Search for the cell housing the specified text and yield its (X, Y) center coordinate. 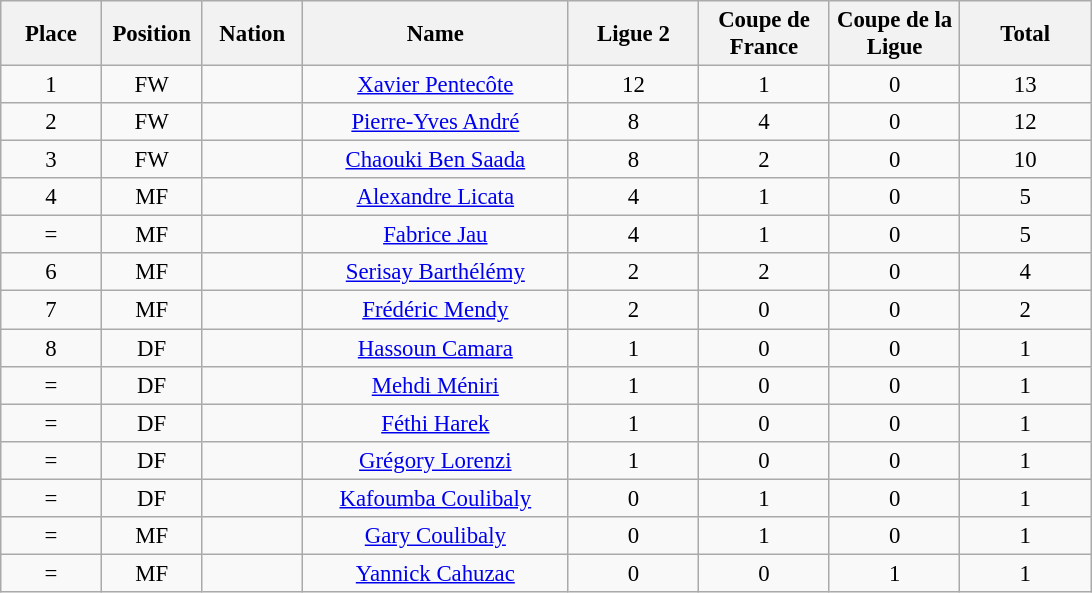
Chaouki Ben Saada (436, 160)
Pierre-Yves André (436, 122)
7 (52, 310)
Position (152, 34)
Hassoun Camara (436, 348)
Coupe de France (764, 34)
Féthi Harek (436, 423)
Name (436, 34)
Coupe de la Ligue (894, 34)
10 (1026, 160)
Kafoumba Coulibaly (436, 498)
6 (52, 273)
Gary Coulibaly (436, 536)
Yannick Cahuzac (436, 573)
Frédéric Mendy (436, 310)
Fabrice Jau (436, 235)
13 (1026, 85)
Ligue 2 (634, 34)
Alexandre Licata (436, 197)
Mehdi Méniri (436, 385)
Xavier Pentecôte (436, 85)
Nation (252, 34)
3 (52, 160)
Place (52, 34)
Serisay Barthélémy (436, 273)
Grégory Lorenzi (436, 460)
Total (1026, 34)
